Identify which cell holds the provided text, then report its [x, y] central coordinate. 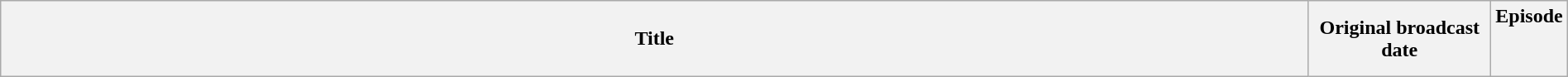
Original broadcast date [1399, 39]
Title [655, 39]
Episode [1529, 39]
